Provide the (x, y) coordinate of the cell's center where the given text is located.  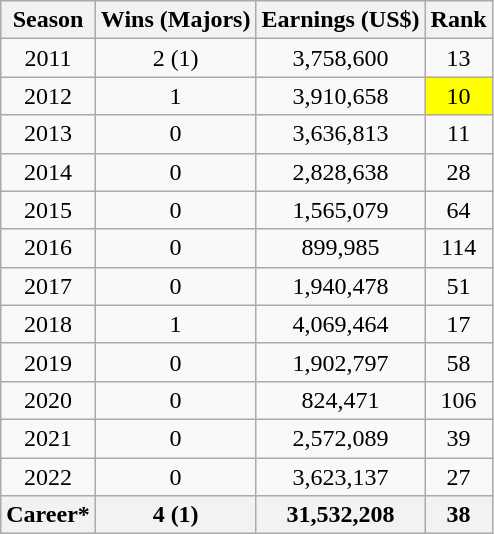
2019 (48, 362)
2012 (48, 96)
114 (458, 248)
38 (458, 515)
13 (458, 58)
Career* (48, 515)
2015 (48, 210)
28 (458, 172)
64 (458, 210)
2,828,638 (340, 172)
2022 (48, 477)
4,069,464 (340, 324)
2011 (48, 58)
3,636,813 (340, 134)
899,985 (340, 248)
2017 (48, 286)
3,910,658 (340, 96)
4 (1) (176, 515)
1,940,478 (340, 286)
824,471 (340, 400)
2020 (48, 400)
39 (458, 438)
Wins (Majors) (176, 20)
2 (1) (176, 58)
3,758,600 (340, 58)
58 (458, 362)
Rank (458, 20)
2018 (48, 324)
2,572,089 (340, 438)
Season (48, 20)
27 (458, 477)
31,532,208 (340, 515)
Earnings (US$) (340, 20)
1,902,797 (340, 362)
3,623,137 (340, 477)
106 (458, 400)
51 (458, 286)
10 (458, 96)
1,565,079 (340, 210)
17 (458, 324)
2014 (48, 172)
2016 (48, 248)
2013 (48, 134)
11 (458, 134)
2021 (48, 438)
